Output the (x, y) coordinate of the center of the cell containing the given text.  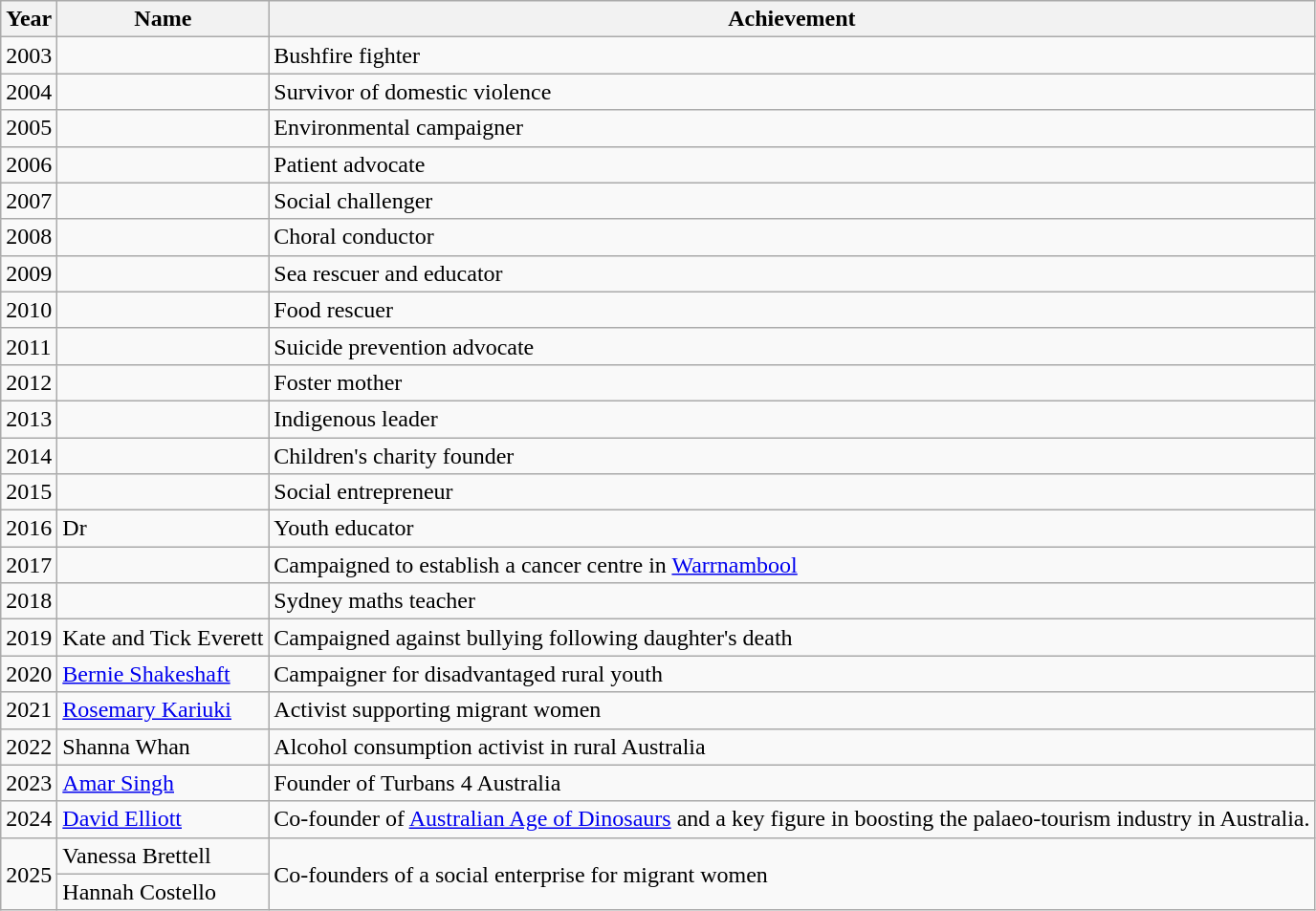
Kate and Tick Everett (163, 638)
Foster mother (792, 382)
2009 (29, 273)
2011 (29, 346)
Indigenous leader (792, 419)
Shanna Whan (163, 747)
2017 (29, 565)
Alcohol consumption activist in rural Australia (792, 747)
Rosemary Kariuki (163, 710)
2024 (29, 819)
2004 (29, 92)
2006 (29, 164)
David Elliott (163, 819)
2023 (29, 783)
Hannah Costello (163, 892)
Activist supporting migrant women (792, 710)
2021 (29, 710)
2008 (29, 237)
2025 (29, 874)
Youth educator (792, 529)
2012 (29, 382)
Choral conductor (792, 237)
Amar Singh (163, 783)
Environmental campaigner (792, 128)
Suicide prevention advocate (792, 346)
Food rescuer (792, 310)
2014 (29, 456)
Children's charity founder (792, 456)
2015 (29, 492)
Bushfire fighter (792, 55)
Name (163, 19)
Social entrepreneur (792, 492)
Vanessa Brettell (163, 856)
2018 (29, 601)
2005 (29, 128)
2016 (29, 529)
Dr (163, 529)
2013 (29, 419)
Founder of Turbans 4 Australia (792, 783)
Campaigned to establish a cancer centre in Warrnambool (792, 565)
2019 (29, 638)
Sydney maths teacher (792, 601)
Sea rescuer and educator (792, 273)
Achievement (792, 19)
Campaigner for disadvantaged rural youth (792, 674)
Co-founders of a social enterprise for migrant women (792, 874)
2022 (29, 747)
2010 (29, 310)
Survivor of domestic violence (792, 92)
Co-founder of Australian Age of Dinosaurs and a key figure in boosting the palaeo-tourism industry in Australia. (792, 819)
Social challenger (792, 201)
Campaigned against bullying following daughter's death (792, 638)
Bernie Shakeshaft (163, 674)
Patient advocate (792, 164)
Year (29, 19)
2007 (29, 201)
2020 (29, 674)
2003 (29, 55)
